Determine the [x, y] coordinate at the center of the cell enclosing the given text.  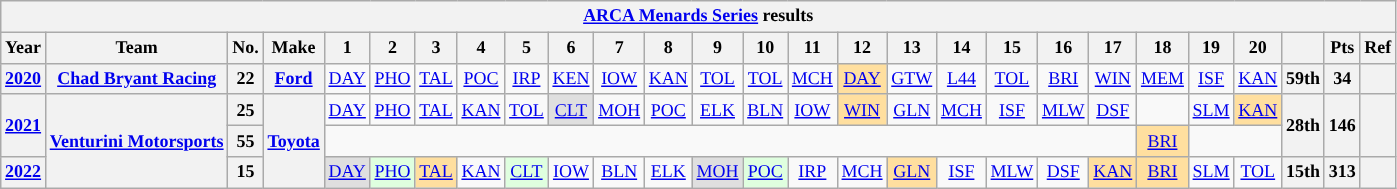
55 [246, 140]
L44 [962, 78]
2022 [24, 172]
Pts [1342, 48]
3 [436, 48]
146 [1342, 125]
Team [136, 48]
1 [347, 48]
11 [813, 48]
16 [1064, 48]
2 [392, 48]
2021 [24, 125]
25 [246, 110]
18 [1163, 48]
Chad Bryant Racing [136, 78]
19 [1211, 48]
34 [1342, 78]
313 [1342, 172]
Year [24, 48]
59th [1304, 78]
No. [246, 48]
14 [962, 48]
17 [1113, 48]
5 [526, 48]
Toyota [294, 141]
6 [571, 48]
ARCA Menards Series results [698, 16]
2020 [24, 78]
10 [766, 48]
12 [862, 48]
Ford [294, 78]
KEN [571, 78]
MEM [1163, 78]
22 [246, 78]
4 [481, 48]
15th [1304, 172]
13 [912, 48]
20 [1258, 48]
GTW [912, 78]
Ref [1378, 48]
8 [668, 48]
7 [620, 48]
9 [718, 48]
28th [1304, 125]
Venturini Motorsports [136, 141]
Make [294, 48]
